Find where the given text appears and provide that cell's center as (X, Y) coordinate. 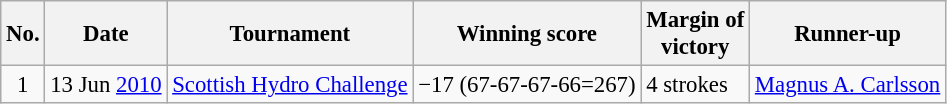
Winning score (527, 34)
4 strokes (696, 85)
Magnus A. Carlsson (848, 85)
Tournament (290, 34)
Runner-up (848, 34)
Margin ofvictory (696, 34)
13 Jun 2010 (106, 85)
Date (106, 34)
No. (23, 34)
1 (23, 85)
Scottish Hydro Challenge (290, 85)
−17 (67-67-67-66=267) (527, 85)
